Determine the [X, Y] coordinate at the center of the cell enclosing the given text.  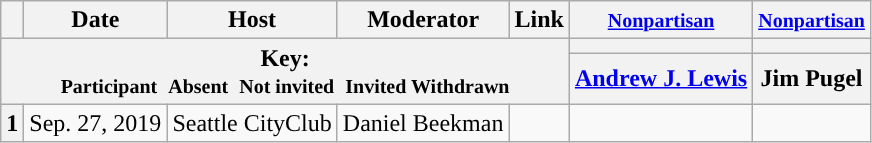
Daniel Beekman [423, 123]
Key: Participant Absent Not invited Invited Withdrawn [286, 72]
Jim Pugel [812, 78]
Seattle CityClub [252, 123]
Date [96, 20]
Host [252, 20]
Moderator [423, 20]
Link [539, 20]
1 [12, 123]
Andrew J. Lewis [660, 78]
Sep. 27, 2019 [96, 123]
